Find where the given text appears and provide that cell's center as [x, y] coordinate. 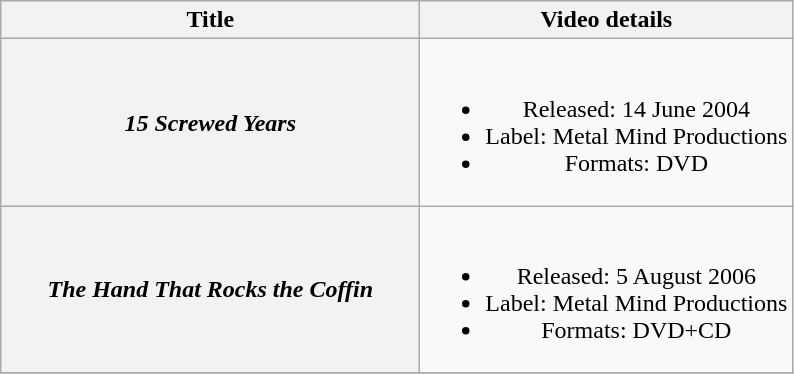
Released: 14 June 2004Label: Metal Mind ProductionsFormats: DVD [606, 122]
The Hand That Rocks the Coffin [210, 290]
Title [210, 20]
Video details [606, 20]
15 Screwed Years [210, 122]
Released: 5 August 2006Label: Metal Mind ProductionsFormats: DVD+CD [606, 290]
